Extract the [x, y] coordinate from the center of the cell holding the provided text.  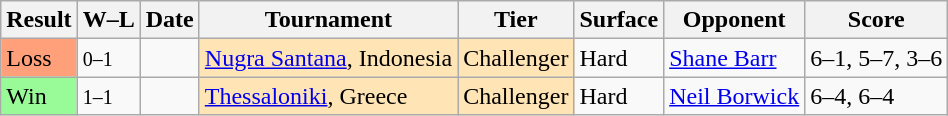
1–1 [108, 96]
6–4, 6–4 [876, 96]
Nugra Santana, Indonesia [328, 58]
Thessaloniki, Greece [328, 96]
Loss [39, 58]
Shane Barr [734, 58]
Win [39, 96]
Neil Borwick [734, 96]
W–L [108, 20]
Date [170, 20]
6–1, 5–7, 3–6 [876, 58]
Tier [516, 20]
Result [39, 20]
Tournament [328, 20]
Surface [619, 20]
Opponent [734, 20]
0–1 [108, 58]
Score [876, 20]
